Search for the cell housing the specified text and yield its (x, y) center coordinate. 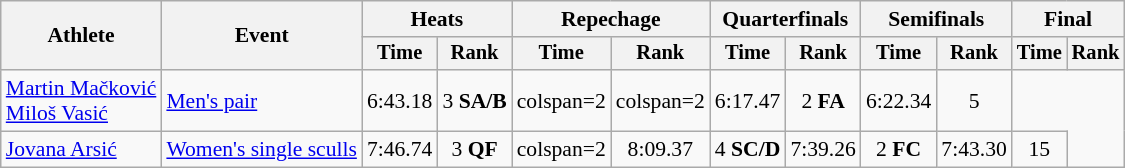
Athlete (82, 36)
Event (262, 36)
3 SA/B (474, 100)
6:43.18 (400, 100)
7:46.74 (400, 150)
Repechage (611, 19)
8:09.37 (660, 150)
6:17.47 (748, 100)
Quarterfinals (786, 19)
Semifinals (936, 19)
15 (1040, 150)
4 SC/D (748, 150)
6:22.34 (898, 100)
Jovana Arsić (82, 150)
Women's single sculls (262, 150)
3 QF (474, 150)
Men's pair (262, 100)
7:43.30 (974, 150)
2 FC (898, 150)
5 (974, 100)
7:39.26 (822, 150)
2 FA (822, 100)
Heats (437, 19)
Martin MačkovićMiloš Vasić (82, 100)
Final (1068, 19)
